Extract the [x, y] coordinate from the center of the cell holding the provided text.  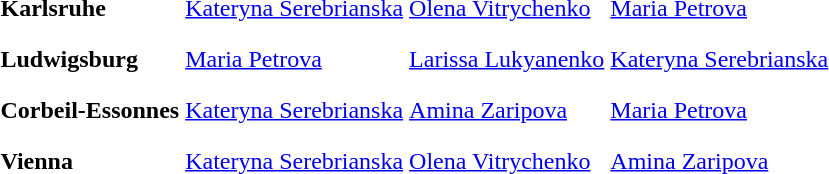
Kateryna Serebrianska [294, 110]
Larissa Lukyanenko [507, 59]
Maria Petrova [294, 59]
Amina Zaripova [507, 110]
